Output the [x, y] coordinate of the center of the cell containing the given text.  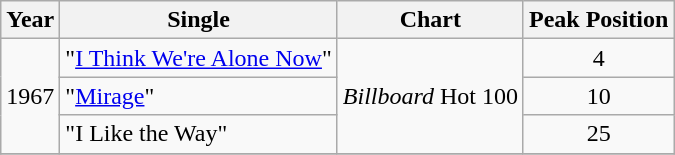
25 [598, 134]
Year [30, 20]
"I Think We're Alone Now" [198, 58]
Peak Position [598, 20]
"I Like the Way" [198, 134]
1967 [30, 96]
Single [198, 20]
Chart [430, 20]
4 [598, 58]
"Mirage" [198, 96]
10 [598, 96]
Billboard Hot 100 [430, 96]
